Provide the (X, Y) coordinate of the cell's center where the given text is located.  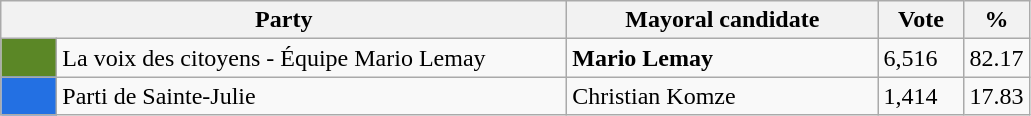
Mario Lemay (722, 58)
Parti de Sainte-Julie (312, 96)
1,414 (921, 96)
Party (284, 20)
82.17 (996, 58)
6,516 (921, 58)
Mayoral candidate (722, 20)
Vote (921, 20)
17.83 (996, 96)
Christian Komze (722, 96)
La voix des citoyens - Équipe Mario Lemay (312, 58)
% (996, 20)
